For the text-containing cell, return its midpoint in [x, y] coordinate format. 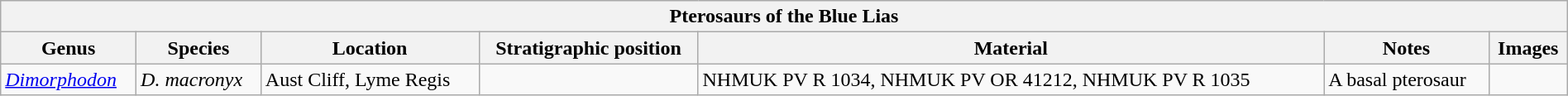
D. macronyx [198, 79]
Species [198, 48]
Material [1011, 48]
Location [370, 48]
Stratigraphic position [589, 48]
Images [1528, 48]
NHMUK PV R 1034, NHMUK PV OR 41212, NHMUK PV R 1035 [1011, 79]
Pterosaurs of the Blue Lias [784, 17]
A basal pterosaur [1407, 79]
Notes [1407, 48]
Aust Cliff, Lyme Regis [370, 79]
Dimorphodon [69, 79]
Genus [69, 48]
